Scan for the cell matching the given text and deliver its [x, y] coordinate at center. 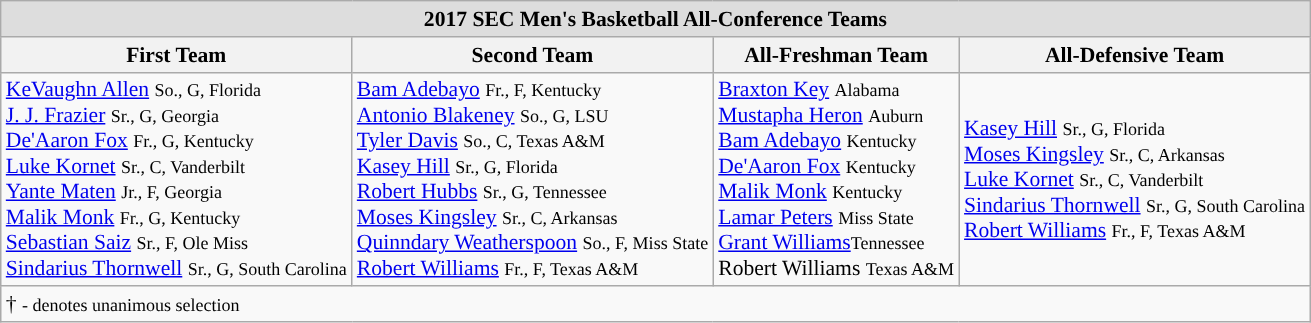
† - denotes unanimous selection [656, 305]
First Team [176, 55]
All-Defensive Team [1134, 55]
All-Freshman Team [836, 55]
Second Team [532, 55]
2017 SEC Men's Basketball All-Conference Teams [656, 19]
